Capture the cell that displays the provided text and extract its (X, Y) central coordinate. 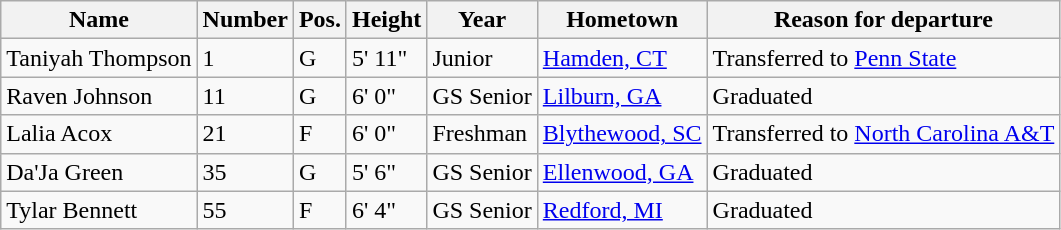
6' 4" (386, 210)
Tylar Bennett (99, 210)
Lalia Acox (99, 134)
5' 6" (386, 172)
Hamden, CT (622, 58)
Pos. (320, 20)
Ellenwood, GA (622, 172)
Transferred to Penn State (884, 58)
Transferred to North Carolina A&T (884, 134)
Name (99, 20)
Reason for departure (884, 20)
35 (245, 172)
Lilburn, GA (622, 96)
Year (482, 20)
Height (386, 20)
Taniyah Thompson (99, 58)
Freshman (482, 134)
Hometown (622, 20)
1 (245, 58)
5' 11" (386, 58)
Redford, MI (622, 210)
Junior (482, 58)
Raven Johnson (99, 96)
11 (245, 96)
55 (245, 210)
Blythewood, SC (622, 134)
Number (245, 20)
21 (245, 134)
Da'Ja Green (99, 172)
